Search for the cell housing the specified text and yield its [x, y] center coordinate. 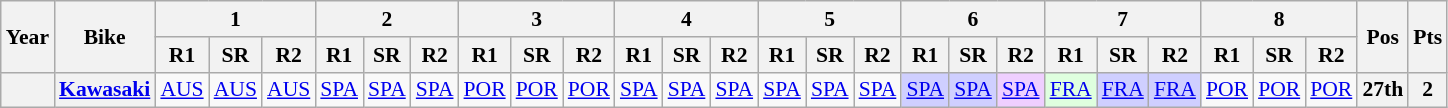
Year [28, 36]
27th [1382, 90]
Pos [1382, 36]
Kawasaki [104, 90]
Pts [1428, 36]
Bike [104, 36]
3 [537, 19]
7 [1123, 19]
5 [830, 19]
8 [1279, 19]
4 [686, 19]
1 [235, 19]
6 [972, 19]
